From the cell containing the given text, extract its center point as [x, y] coordinate. 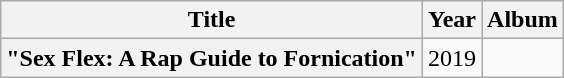
Album [523, 20]
Title [212, 20]
Year [452, 20]
2019 [452, 58]
"Sex Flex: A Rap Guide to Fornication" [212, 58]
